Search for the cell housing the specified text and yield its (x, y) center coordinate. 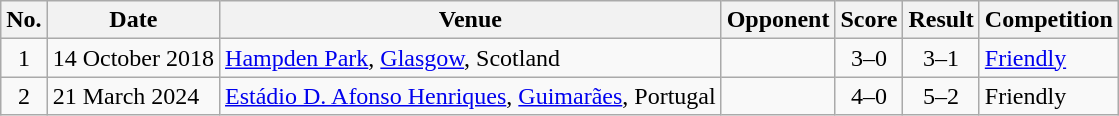
2 (24, 96)
3–0 (869, 58)
5–2 (941, 96)
1 (24, 58)
Date (133, 20)
Venue (471, 20)
Competition (1048, 20)
3–1 (941, 58)
Opponent (778, 20)
4–0 (869, 96)
Score (869, 20)
21 March 2024 (133, 96)
Estádio D. Afonso Henriques, Guimarães, Portugal (471, 96)
14 October 2018 (133, 58)
Hampden Park, Glasgow, Scotland (471, 58)
Result (941, 20)
No. (24, 20)
